Detect which cell encompasses the target text, then output its (x, y) center coordinate. 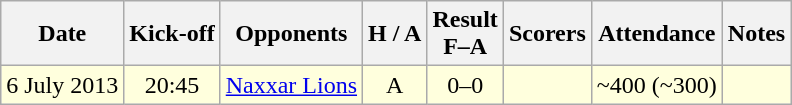
Scorers (547, 34)
6 July 2013 (62, 85)
H / A (395, 34)
Notes (756, 34)
20:45 (172, 85)
Date (62, 34)
Attendance (656, 34)
0–0 (465, 85)
Naxxar Lions (291, 85)
A (395, 85)
ResultF–A (465, 34)
~400 (~300) (656, 85)
Kick-off (172, 34)
Opponents (291, 34)
